Find where the given text appears and provide that cell's center as [x, y] coordinate. 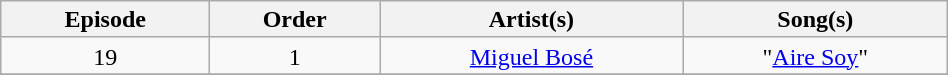
Order [295, 20]
Miguel Bosé [532, 56]
Artist(s) [532, 20]
Song(s) [815, 20]
1 [295, 56]
"Aire Soy" [815, 56]
Episode [106, 20]
19 [106, 56]
